Output the (x, y) coordinate of the center of the cell containing the given text.  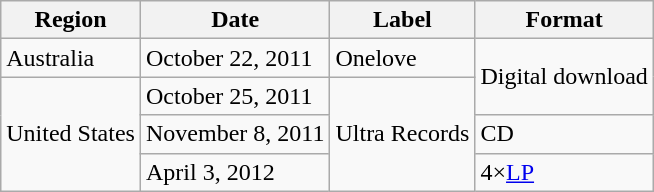
Ultra Records (402, 134)
November 8, 2011 (234, 134)
April 3, 2012 (234, 172)
October 25, 2011 (234, 96)
Onelove (402, 58)
CD (564, 134)
Format (564, 20)
Date (234, 20)
Region (71, 20)
Label (402, 20)
4×LP (564, 172)
October 22, 2011 (234, 58)
Australia (71, 58)
Digital download (564, 77)
United States (71, 134)
